Return (X, Y) of the center of cell containing provided text 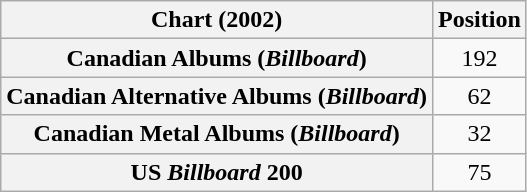
Chart (2002) (217, 20)
Canadian Albums (Billboard) (217, 58)
Canadian Metal Albums (Billboard) (217, 134)
192 (480, 58)
32 (480, 134)
Canadian Alternative Albums (Billboard) (217, 96)
75 (480, 172)
US Billboard 200 (217, 172)
Position (480, 20)
62 (480, 96)
